Pinpoint the cell where the given text exists, returning its (X, Y) midpoint coordinate. 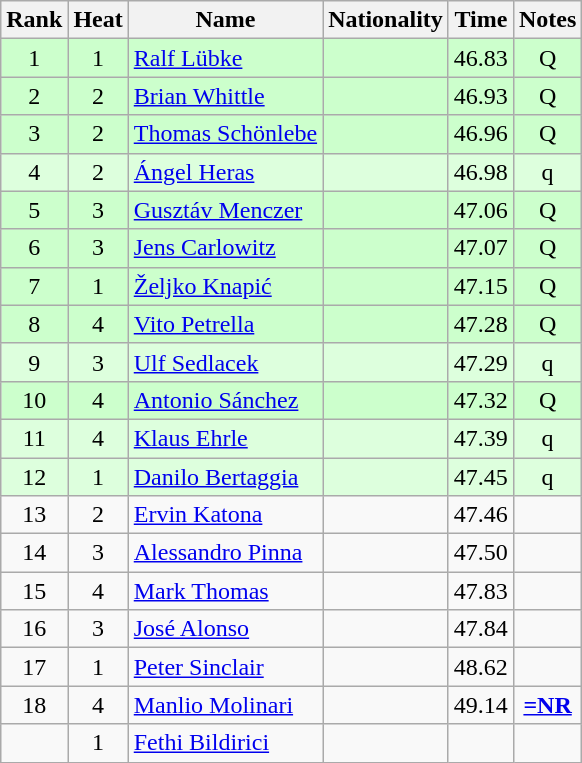
48.62 (480, 667)
49.14 (480, 705)
8 (34, 324)
Name (225, 20)
Time (480, 20)
Danilo Bertaggia (225, 477)
46.96 (480, 134)
46.93 (480, 96)
Thomas Schönlebe (225, 134)
Željko Knapić (225, 286)
José Alonso (225, 629)
13 (34, 515)
Rank (34, 20)
46.98 (480, 172)
Ulf Sedlacek (225, 362)
47.32 (480, 400)
Ralf Lübke (225, 58)
47.07 (480, 248)
Gusztáv Menczer (225, 210)
Vito Petrella (225, 324)
10 (34, 400)
Ángel Heras (225, 172)
47.45 (480, 477)
Peter Sinclair (225, 667)
11 (34, 438)
17 (34, 667)
5 (34, 210)
Manlio Molinari (225, 705)
=NR (547, 705)
Nationality (386, 20)
47.28 (480, 324)
47.29 (480, 362)
Jens Carlowitz (225, 248)
Heat (98, 20)
Notes (547, 20)
7 (34, 286)
Fethi Bildirici (225, 743)
47.39 (480, 438)
47.83 (480, 591)
47.84 (480, 629)
15 (34, 591)
Brian Whittle (225, 96)
12 (34, 477)
16 (34, 629)
47.15 (480, 286)
18 (34, 705)
14 (34, 553)
Antonio Sánchez (225, 400)
Alessandro Pinna (225, 553)
Mark Thomas (225, 591)
46.83 (480, 58)
9 (34, 362)
6 (34, 248)
47.50 (480, 553)
Ervin Katona (225, 515)
47.06 (480, 210)
47.46 (480, 515)
Klaus Ehrle (225, 438)
